Scan for the cell matching the given text and deliver its [x, y] coordinate at center. 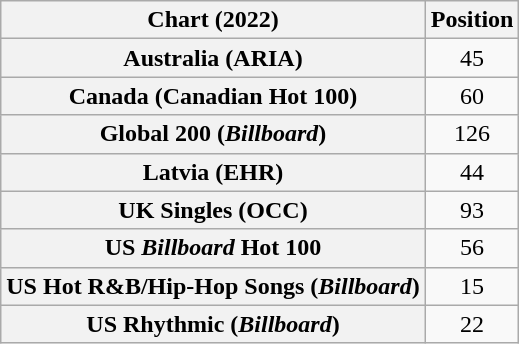
Position [472, 20]
Global 200 (Billboard) [213, 134]
US Rhythmic (Billboard) [213, 324]
Canada (Canadian Hot 100) [213, 96]
126 [472, 134]
45 [472, 58]
60 [472, 96]
US Billboard Hot 100 [213, 248]
UK Singles (OCC) [213, 210]
44 [472, 172]
Latvia (EHR) [213, 172]
Australia (ARIA) [213, 58]
93 [472, 210]
15 [472, 286]
22 [472, 324]
US Hot R&B/Hip-Hop Songs (Billboard) [213, 286]
56 [472, 248]
Chart (2022) [213, 20]
